Scan for the cell matching the given text and deliver its (X, Y) coordinate at center. 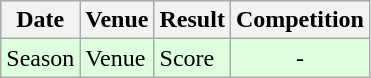
Result (192, 20)
Date (40, 20)
Score (192, 58)
Competition (300, 20)
Season (40, 58)
- (300, 58)
